Search for the cell housing the specified text and yield its [X, Y] center coordinate. 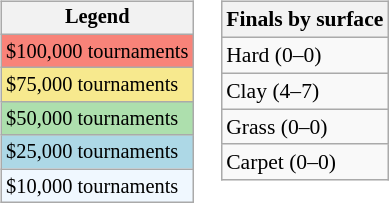
$100,000 tournaments [97, 51]
Grass (0–0) [304, 127]
Clay (4–7) [304, 91]
$75,000 tournaments [97, 85]
Legend [97, 18]
Finals by surface [304, 20]
$50,000 tournaments [97, 119]
Hard (0–0) [304, 55]
$25,000 tournaments [97, 152]
$10,000 tournaments [97, 186]
Carpet (0–0) [304, 162]
